Capture the cell that displays the provided text and extract its [x, y] central coordinate. 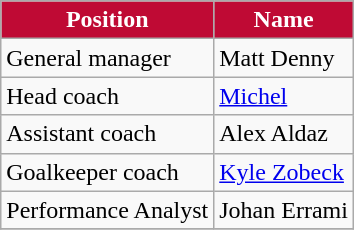
Name [284, 20]
Position [108, 20]
Kyle Zobeck [284, 172]
Goalkeeper coach [108, 172]
Assistant coach [108, 134]
Alex Aldaz [284, 134]
Performance Analyst [108, 210]
Head coach [108, 96]
Michel [284, 96]
Johan Errami [284, 210]
Matt Denny [284, 58]
General manager [108, 58]
